Output the (x, y) coordinate of the center of the cell containing the given text.  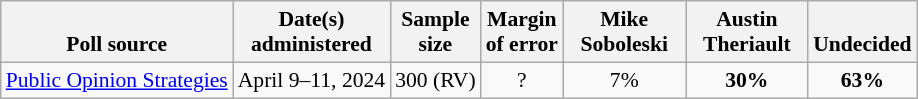
30% (748, 80)
7% (624, 80)
AustinTheriault (748, 32)
MikeSoboleski (624, 32)
63% (862, 80)
Samplesize (436, 32)
Marginof error (522, 32)
300 (RV) (436, 80)
April 9–11, 2024 (312, 80)
? (522, 80)
Date(s)administered (312, 32)
Public Opinion Strategies (117, 80)
Undecided (862, 32)
Poll source (117, 32)
